Return the (x, y) coordinate for the center point of the cell that contains the specified text.  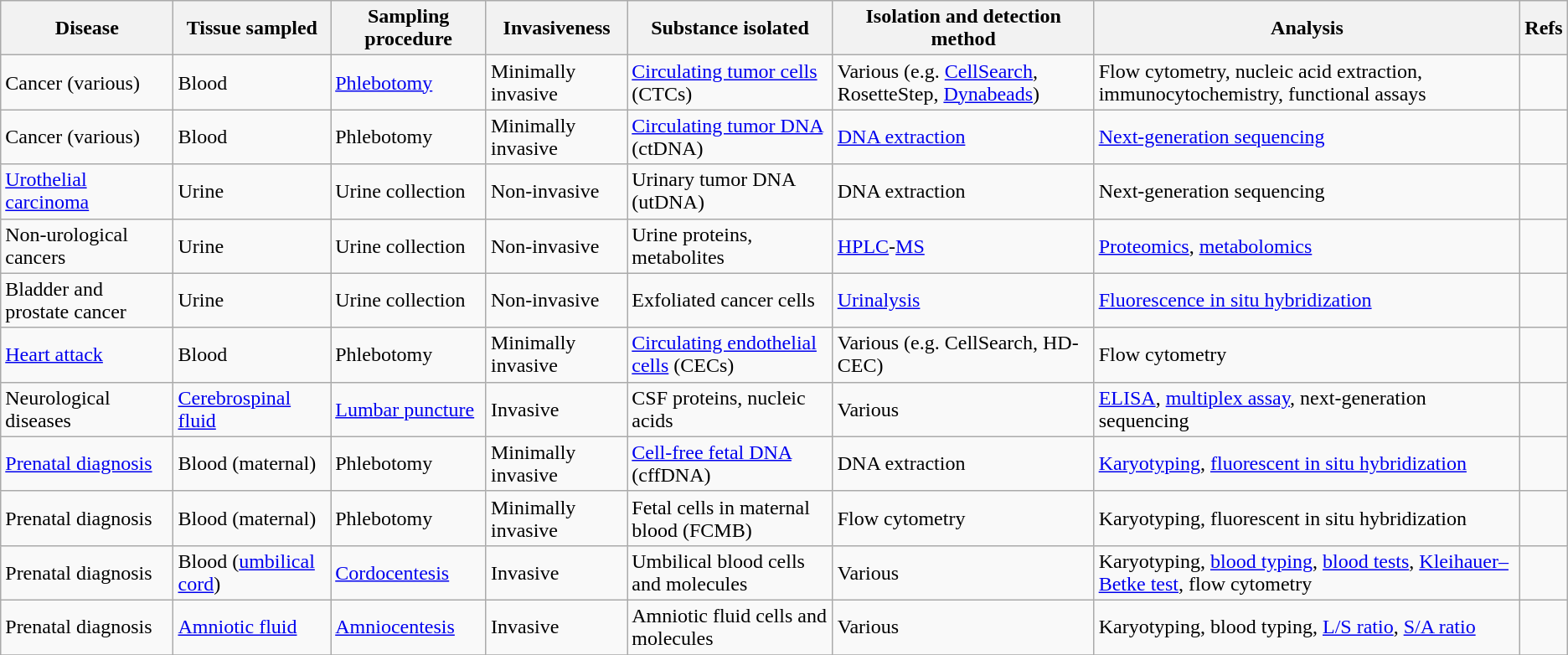
HPLC-MS (963, 246)
Flow cytometry, nucleic acid extraction, immunocytochemistry, functional assays (1307, 82)
Urine proteins, metabolites (730, 246)
Heart attack (87, 355)
Exfoliated cancer cells (730, 300)
Urothelial carcinoma (87, 191)
Analysis (1307, 28)
Tissue sampled (252, 28)
CSF proteins, nucleic acids (730, 409)
Various (e.g. CellSearch, RosetteStep, Dynabeads) (963, 82)
Non-urological cancers (87, 246)
Cell-free fetal DNA (cffDNA) (730, 464)
Amniotic fluid (252, 627)
Isolation and detection method (963, 28)
Proteomics, metabolomics (1307, 246)
Cerebrospinal fluid (252, 409)
Cordocentesis (409, 573)
Various (e.g. CellSearch, HD-CEC) (963, 355)
Circulating tumor DNA (ctDNA) (730, 137)
Amniotic fluid cells and molecules (730, 627)
Urinary tumor DNA (utDNA) (730, 191)
Sampling procedure (409, 28)
Fluorescence in situ hybridization (1307, 300)
Invasiveness (556, 28)
Refs (1544, 28)
Circulating endothelial cells (CECs) (730, 355)
ELISA, multiplex assay, next-generation sequencing (1307, 409)
Substance isolated (730, 28)
Circulating tumor cells (CTCs) (730, 82)
Lumbar puncture (409, 409)
Neurological diseases (87, 409)
Disease (87, 28)
Karyotyping, blood typing, blood tests, Kleihauer–Betke test, flow cytometry (1307, 573)
Karyotyping, blood typing, L/S ratio, S/A ratio (1307, 627)
Fetal cells in maternal blood (FCMB) (730, 518)
Blood (umbilical cord) (252, 573)
Bladder and prostate cancer (87, 300)
Urinalysis (963, 300)
Amniocentesis (409, 627)
Umbilical blood cells and molecules (730, 573)
